For the text-containing cell, return its midpoint in [X, Y] coordinate format. 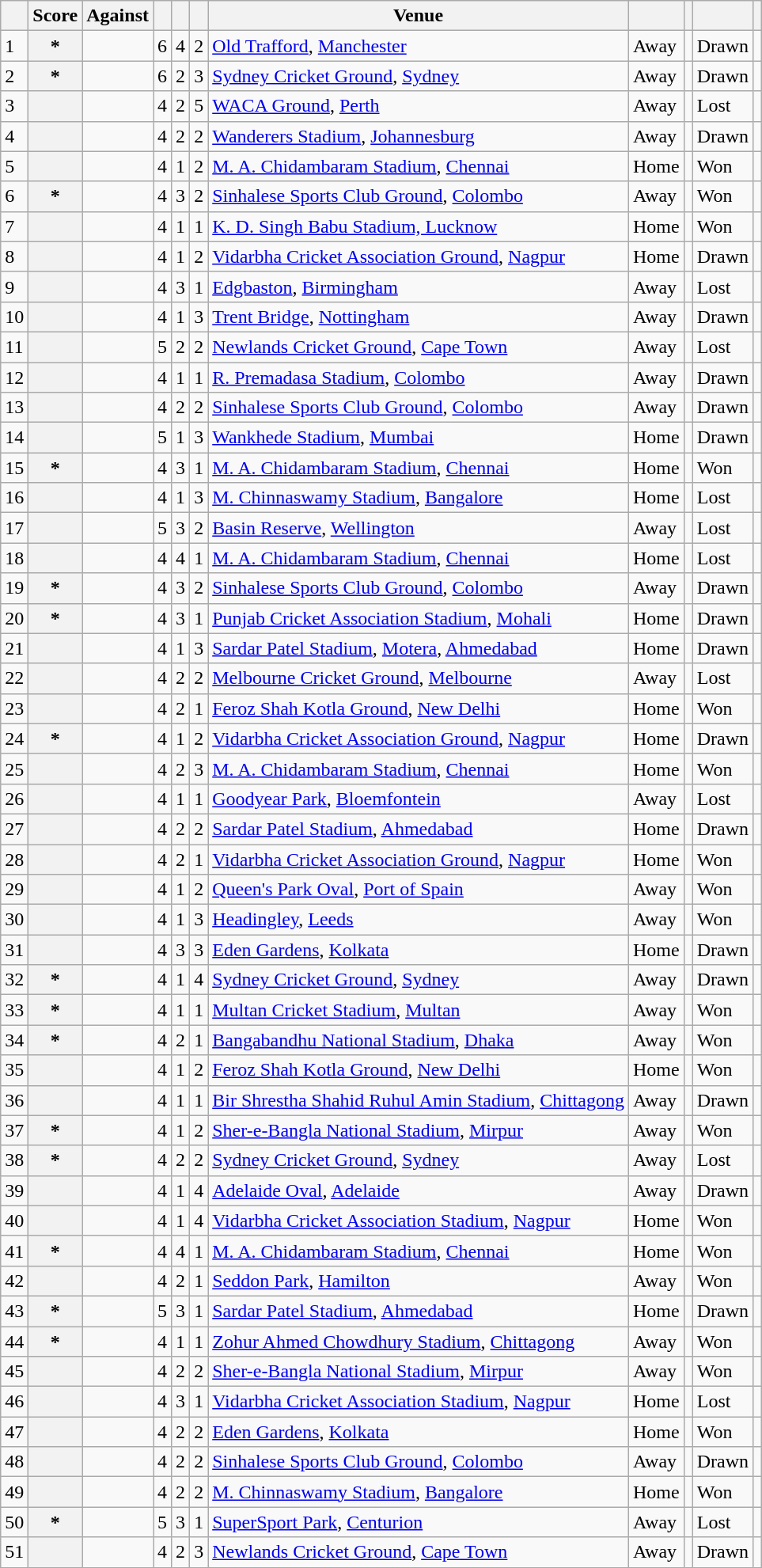
37 [14, 1130]
Score [55, 16]
SuperSport Park, Centurion [419, 1522]
7 [14, 226]
10 [14, 317]
Wankhede Stadium, Mumbai [419, 438]
51 [14, 1552]
42 [14, 1281]
28 [14, 859]
24 [14, 738]
Queen's Park Oval, Port of Spain [419, 890]
Multan Cricket Stadium, Multan [419, 1010]
34 [14, 1040]
Edgbaston, Birmingham [419, 287]
9 [14, 287]
12 [14, 378]
17 [14, 528]
Punjab Cricket Association Stadium, Mohali [419, 618]
29 [14, 890]
19 [14, 588]
Venue [419, 16]
23 [14, 708]
21 [14, 648]
Sardar Patel Stadium, Motera, Ahmedabad [419, 648]
20 [14, 618]
47 [14, 1432]
50 [14, 1522]
25 [14, 769]
30 [14, 920]
44 [14, 1342]
15 [14, 468]
Basin Reserve, Wellington [419, 528]
Bir Shrestha Shahid Ruhul Amin Stadium, Chittagong [419, 1100]
35 [14, 1070]
Old Trafford, Manchester [419, 46]
39 [14, 1190]
Zohur Ahmed Chowdhury Stadium, Chittagong [419, 1342]
46 [14, 1402]
R. Premadasa Stadium, Colombo [419, 378]
K. D. Singh Babu Stadium, Lucknow [419, 226]
41 [14, 1251]
Against [118, 16]
31 [14, 950]
Seddon Park, Hamilton [419, 1281]
13 [14, 408]
Melbourne Cricket Ground, Melbourne [419, 678]
8 [14, 256]
33 [14, 1010]
40 [14, 1221]
26 [14, 799]
18 [14, 558]
Bangabandhu National Stadium, Dhaka [419, 1040]
43 [14, 1311]
36 [14, 1100]
16 [14, 498]
48 [14, 1462]
Adelaide Oval, Adelaide [419, 1190]
38 [14, 1160]
Trent Bridge, Nottingham [419, 317]
Headingley, Leeds [419, 920]
49 [14, 1492]
32 [14, 980]
11 [14, 347]
WACA Ground, Perth [419, 106]
45 [14, 1372]
14 [14, 438]
Wanderers Stadium, Johannesburg [419, 136]
22 [14, 678]
27 [14, 829]
Goodyear Park, Bloemfontein [419, 799]
